Return (x, y) of the center of cell containing provided text 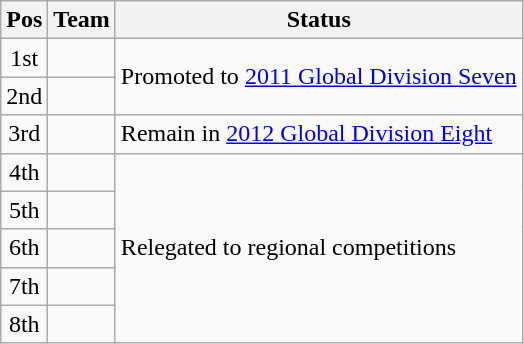
Status (318, 20)
Promoted to 2011 Global Division Seven (318, 77)
6th (24, 248)
Team (82, 20)
Pos (24, 20)
Remain in 2012 Global Division Eight (318, 134)
2nd (24, 96)
4th (24, 172)
Relegated to regional competitions (318, 248)
7th (24, 286)
8th (24, 324)
1st (24, 58)
3rd (24, 134)
5th (24, 210)
